From the cell containing the given text, extract its center point as (x, y) coordinate. 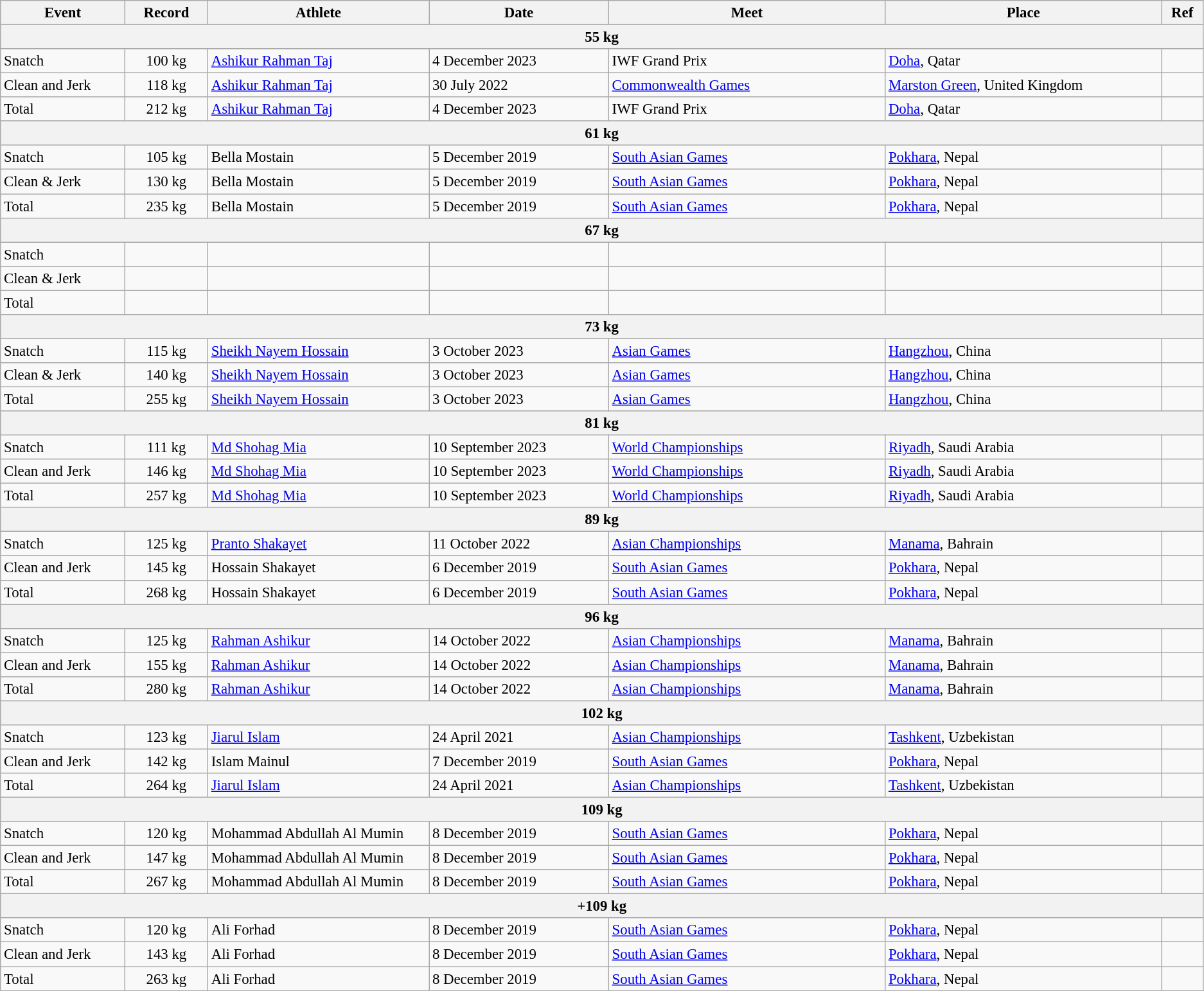
Commonwealth Games (747, 85)
Pranto Shakayet (318, 544)
+109 kg (602, 906)
102 kg (602, 713)
257 kg (166, 496)
89 kg (602, 520)
268 kg (166, 592)
212 kg (166, 109)
105 kg (166, 157)
143 kg (166, 954)
Date (519, 13)
Athlete (318, 13)
155 kg (166, 665)
67 kg (602, 230)
109 kg (602, 810)
11 October 2022 (519, 544)
115 kg (166, 351)
55 kg (602, 37)
61 kg (602, 134)
Marston Green, United Kingdom (1023, 85)
Place (1023, 13)
96 kg (602, 617)
123 kg (166, 737)
142 kg (166, 761)
263 kg (166, 979)
146 kg (166, 471)
280 kg (166, 689)
Ref (1182, 13)
145 kg (166, 568)
Event (63, 13)
140 kg (166, 375)
147 kg (166, 858)
Meet (747, 13)
100 kg (166, 61)
Islam Mainul (318, 761)
73 kg (602, 327)
130 kg (166, 182)
255 kg (166, 399)
81 kg (602, 423)
118 kg (166, 85)
264 kg (166, 785)
7 December 2019 (519, 761)
267 kg (166, 882)
235 kg (166, 206)
Record (166, 13)
111 kg (166, 448)
30 July 2022 (519, 85)
